Find where the given text appears and provide that cell's center as (X, Y) coordinate. 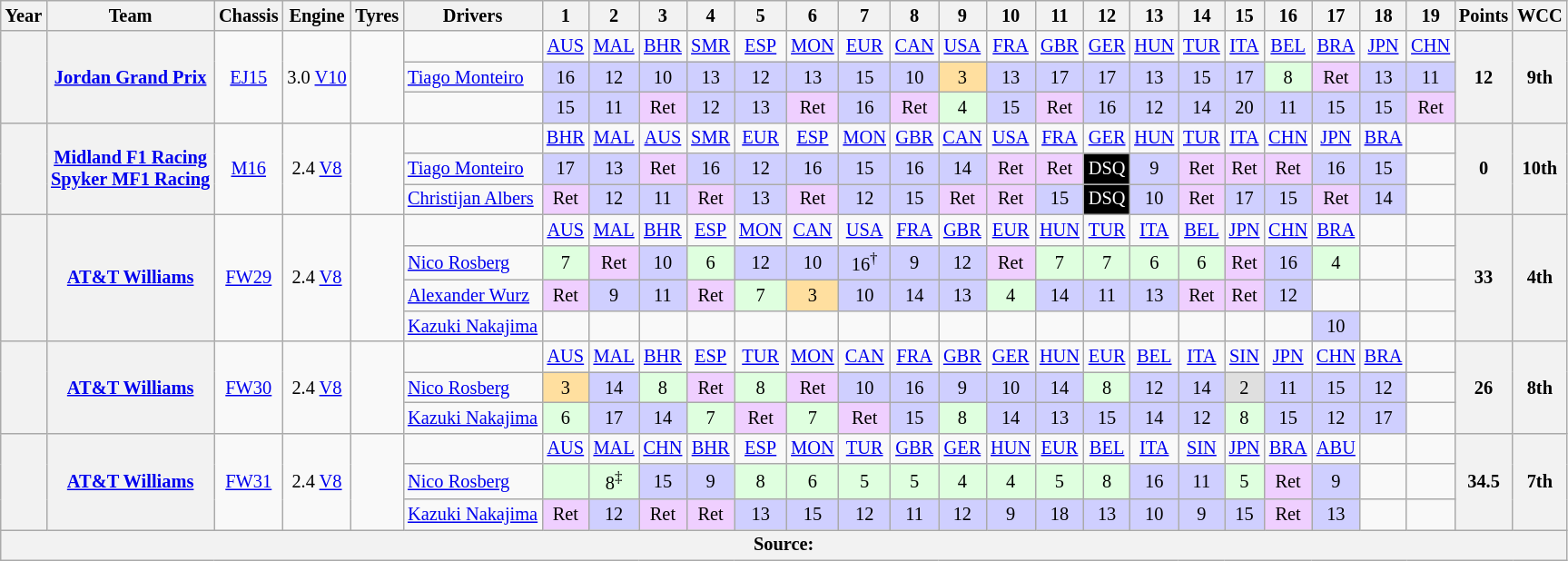
ABU (1336, 448)
7th (1540, 481)
Christijan Albers (472, 199)
9th (1540, 76)
19 (1431, 15)
Jordan Grand Prix (131, 76)
FW31 (249, 481)
FW29 (249, 278)
Source: (784, 545)
M16 (249, 169)
34.5 (1484, 481)
WCC (1540, 15)
Engine (316, 15)
8‡ (614, 481)
16† (864, 263)
Chassis (249, 15)
26 (1484, 387)
FW30 (249, 387)
4th (1540, 278)
0 (1484, 169)
Points (1484, 15)
EJ15 (249, 76)
Midland F1 RacingSpyker MF1 Racing (131, 169)
Team (131, 15)
20 (1245, 107)
10th (1540, 169)
Tyres (377, 15)
1 (566, 15)
Alexander Wurz (472, 296)
Year (24, 15)
Drivers (472, 15)
33 (1484, 278)
3.0 V10 (316, 76)
8th (1540, 387)
